Return the [X, Y] coordinate for the center point of the cell that contains the specified text.  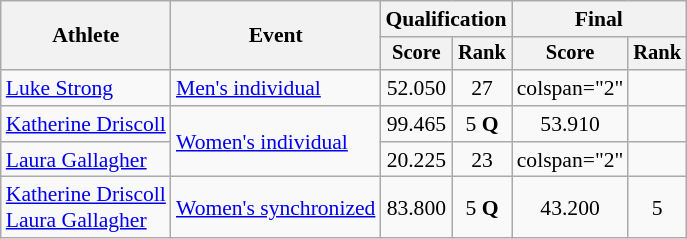
Katherine DriscollLaura Gallagher [86, 208]
Katherine Driscoll [86, 124]
20.225 [416, 160]
Luke Strong [86, 88]
27 [482, 88]
99.465 [416, 124]
Laura Gallagher [86, 160]
Qualification [446, 19]
Men's individual [276, 88]
53.910 [570, 124]
Final [599, 19]
5 [657, 208]
23 [482, 160]
Women's individual [276, 142]
83.800 [416, 208]
43.200 [570, 208]
Event [276, 36]
Women's synchronized [276, 208]
52.050 [416, 88]
Athlete [86, 36]
